Return the [x, y] coordinate for the center point of the cell that contains the specified text.  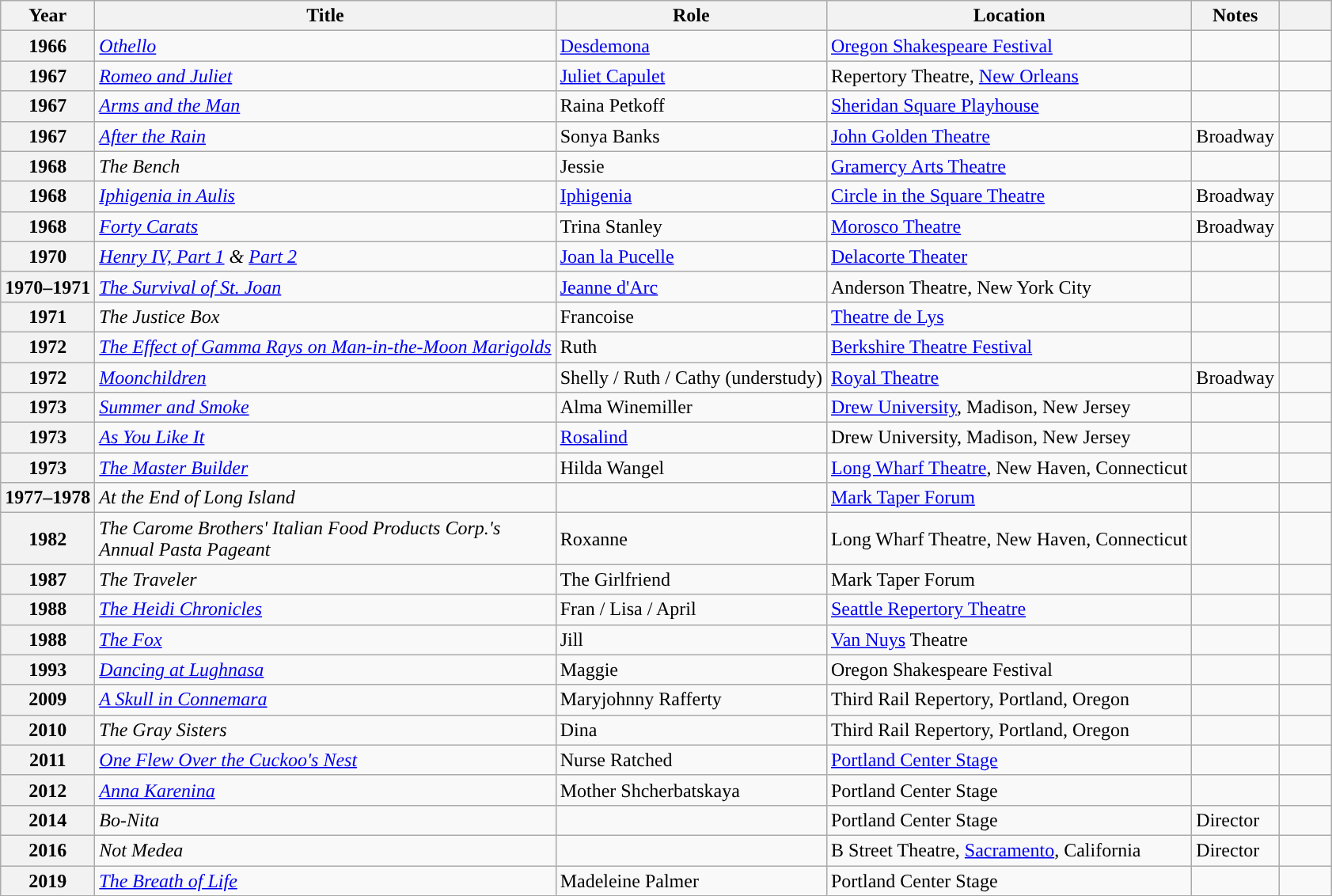
Dina [691, 730]
2014 [47, 820]
Othello [325, 46]
Jill [691, 640]
The Girlfriend [691, 579]
1970 [47, 256]
Van Nuys Theatre [1008, 640]
Alma Winemiller [691, 408]
The Bench [325, 166]
2011 [47, 760]
Not Medea [325, 850]
Nurse Ratched [691, 760]
Location [1008, 16]
The Survival of St. Joan [325, 287]
Trina Stanley [691, 226]
2012 [47, 790]
The Heidi Chronicles [325, 609]
Sheridan Square Playhouse [1008, 106]
1987 [47, 579]
Mother Shcherbatskaya [691, 790]
Arms and the Man [325, 106]
Ruth [691, 347]
Morosco Theatre [1008, 226]
1977–1978 [47, 498]
Henry IV, Part 1 & Part 2 [325, 256]
Juliet Capulet [691, 76]
The Breath of Life [325, 881]
Roxanne [691, 538]
The Effect of Gamma Rays on Man-in-the-Moon Marigolds [325, 347]
Forty Carats [325, 226]
Sonya Banks [691, 136]
Anna Karenina [325, 790]
Circle in the Square Theatre [1008, 196]
1970–1971 [47, 287]
Seattle Repertory Theatre [1008, 609]
Raina Petkoff [691, 106]
Maryjohnny Rafferty [691, 700]
Notes [1235, 16]
The Carome Brothers' Italian Food Products Corp.'s Annual Pasta Pageant [325, 538]
The Justice Box [325, 317]
1993 [47, 670]
Iphigenia [691, 196]
2016 [47, 850]
Anderson Theatre, New York City [1008, 287]
Joan la Pucelle [691, 256]
As You Like It [325, 438]
Shelly / Ruth / Cathy (understudy) [691, 378]
One Flew Over the Cuckoo's Nest [325, 760]
Maggie [691, 670]
Iphigenia in Aulis [325, 196]
Repertory Theatre, New Orleans [1008, 76]
Madeleine Palmer [691, 881]
1966 [47, 46]
John Golden Theatre [1008, 136]
Dancing at Lughnasa [325, 670]
Fran / Lisa / April [691, 609]
Desdemona [691, 46]
Delacorte Theater [1008, 256]
Theatre de Lys [1008, 317]
1982 [47, 538]
Bo-Nita [325, 820]
Title [325, 16]
Gramercy Arts Theatre [1008, 166]
Jeanne d'Arc [691, 287]
2009 [47, 700]
A Skull in Connemara [325, 700]
Berkshire Theatre Festival [1008, 347]
Moonchildren [325, 378]
B Street Theatre, Sacramento, California [1008, 850]
Summer and Smoke [325, 408]
2010 [47, 730]
2019 [47, 881]
Role [691, 16]
The Fox [325, 640]
Francoise [691, 317]
Year [47, 16]
Rosalind [691, 438]
Royal Theatre [1008, 378]
Hilda Wangel [691, 468]
The Gray Sisters [325, 730]
Romeo and Juliet [325, 76]
The Master Builder [325, 468]
At the End of Long Island [325, 498]
After the Rain [325, 136]
1971 [47, 317]
The Traveler [325, 579]
Jessie [691, 166]
